Scan for the cell matching the given text and deliver its [X, Y] coordinate at center. 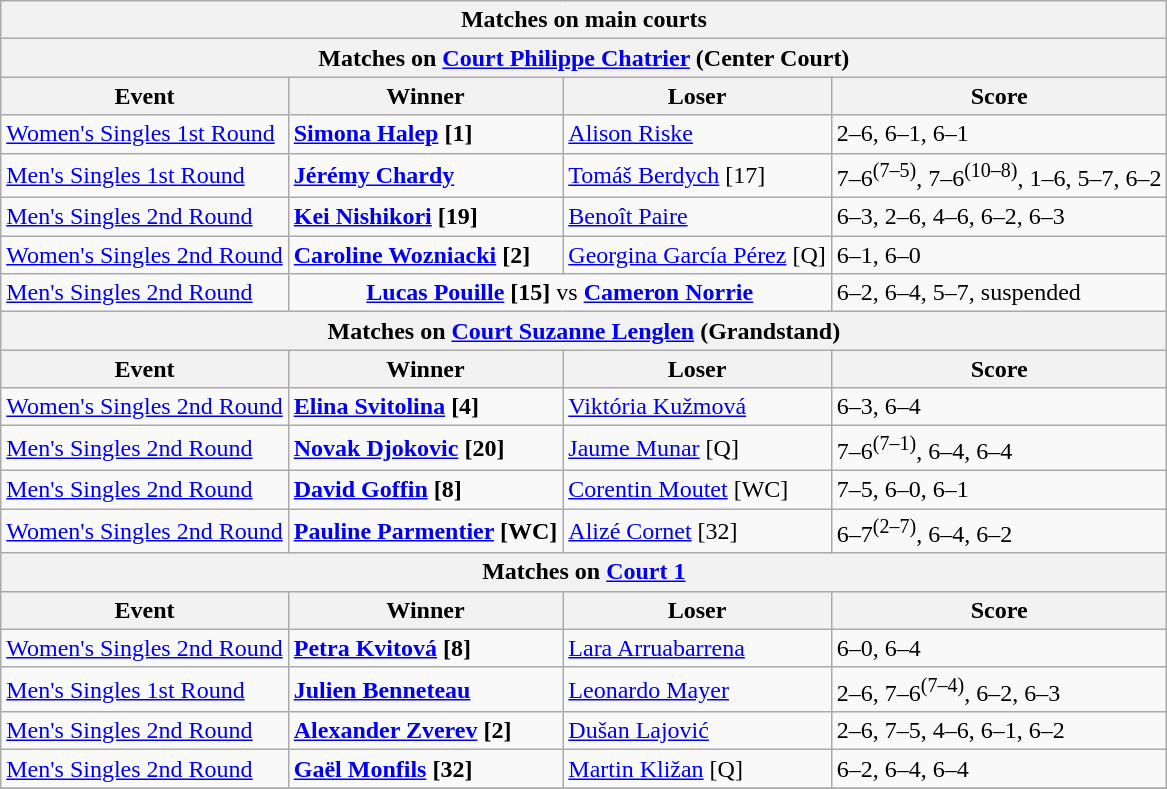
6–2, 6–4, 6–4 [999, 769]
Gaël Monfils [32] [426, 769]
Martin Kližan [Q] [697, 769]
7–6(7–5), 7–6(10–8), 1–6, 5–7, 6–2 [999, 176]
Alizé Cornet [32] [697, 532]
Matches on Court Philippe Chatrier (Center Court) [584, 58]
Corentin Moutet [WC] [697, 489]
Dušan Lajović [697, 731]
Tomáš Berdych [17] [697, 176]
7–5, 6–0, 6–1 [999, 489]
6–2, 6–4, 5–7, suspended [999, 293]
6–3, 2–6, 4–6, 6–2, 6–3 [999, 217]
Matches on main courts [584, 20]
Matches on Court Suzanne Lenglen (Grandstand) [584, 331]
Julien Benneteau [426, 690]
Kei Nishikori [19] [426, 217]
2–6, 7–6(7–4), 6–2, 6–3 [999, 690]
Lara Arruabarrena [697, 648]
Petra Kvitová [8] [426, 648]
Georgina García Pérez [Q] [697, 255]
Jérémy Chardy [426, 176]
Elina Svitolina [4] [426, 407]
Leonardo Mayer [697, 690]
7–6(7–1), 6–4, 6–4 [999, 448]
Simona Halep [1] [426, 134]
2–6, 6–1, 6–1 [999, 134]
Jaume Munar [Q] [697, 448]
6–3, 6–4 [999, 407]
Alexander Zverev [2] [426, 731]
Pauline Parmentier [WC] [426, 532]
6–0, 6–4 [999, 648]
Novak Djokovic [20] [426, 448]
Alison Riske [697, 134]
2–6, 7–5, 4–6, 6–1, 6–2 [999, 731]
Lucas Pouille [15] vs Cameron Norrie [560, 293]
Viktória Kužmová [697, 407]
6–7(2–7), 6–4, 6–2 [999, 532]
Benoît Paire [697, 217]
David Goffin [8] [426, 489]
Caroline Wozniacki [2] [426, 255]
6–1, 6–0 [999, 255]
Matches on Court 1 [584, 572]
Women's Singles 1st Round [144, 134]
